Provide the (x, y) coordinate of the cell's center where the given text is located.  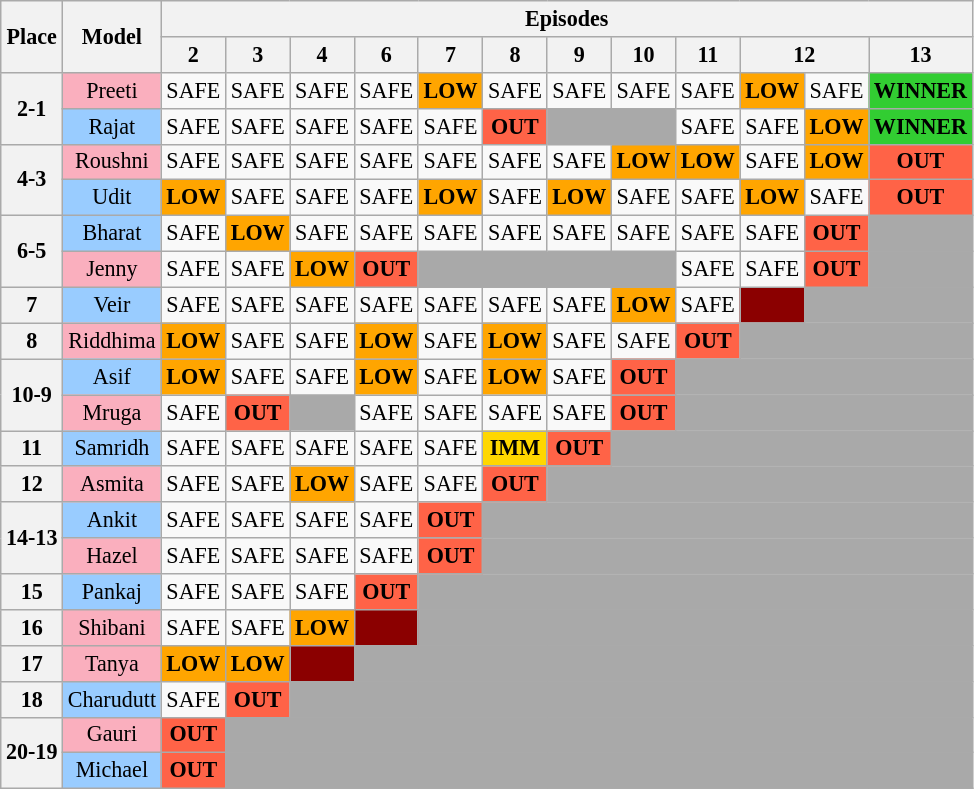
Michael (112, 771)
Shibani (112, 627)
Samridh (112, 448)
2 (193, 54)
13 (921, 54)
15 (32, 591)
10 (643, 54)
6-5 (32, 251)
2-1 (32, 108)
Udit (112, 198)
Gauri (112, 735)
Pankaj (112, 591)
9 (579, 54)
Rajat (112, 126)
Tanya (112, 663)
Asif (112, 377)
Veir (112, 305)
Bharat (112, 233)
20-19 (32, 753)
Roushni (112, 162)
4-3 (32, 180)
14-13 (32, 538)
Charudutt (112, 699)
17 (32, 663)
IMM (515, 448)
10-9 (32, 395)
4 (322, 54)
Model (112, 36)
3 (258, 54)
Riddhima (112, 341)
Mruga (112, 412)
Episodes (566, 18)
16 (32, 627)
Preeti (112, 90)
Jenny (112, 269)
Place (32, 36)
Hazel (112, 556)
6 (386, 54)
Ankit (112, 520)
18 (32, 699)
Asmita (112, 484)
